Capture the cell that displays the provided text and extract its (x, y) central coordinate. 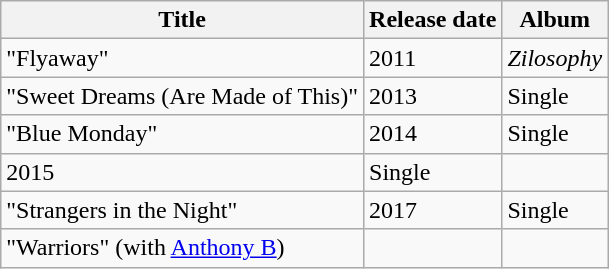
"Strangers in the Night" (182, 210)
"Flyaway" (182, 58)
"Sweet Dreams (Are Made of This)" (182, 96)
Zilosophy (555, 58)
Album (555, 20)
2011 (433, 58)
2017 (433, 210)
2015 (182, 172)
2013 (433, 96)
Title (182, 20)
Release date (433, 20)
2014 (433, 134)
"Warriors" (with Anthony B) (182, 248)
"Blue Monday" (182, 134)
